Find where the given text appears and provide that cell's center as [x, y] coordinate. 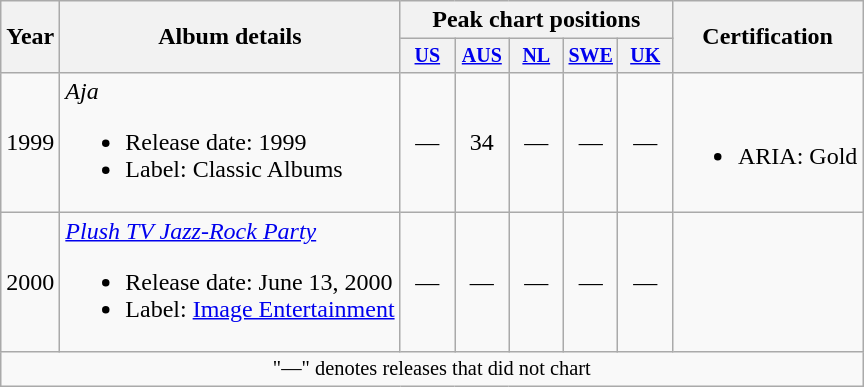
ARIA: Gold [767, 142]
Album details [230, 37]
Year [30, 37]
34 [482, 142]
AjaRelease date: 1999Label: Classic Albums [230, 142]
SWE [591, 56]
"—" denotes releases that did not chart [432, 369]
Peak chart positions [536, 20]
1999 [30, 142]
NL [536, 56]
US [427, 56]
Plush TV Jazz-Rock PartyRelease date: June 13, 2000Label: Image Entertainment [230, 282]
UK [645, 56]
Certification [767, 37]
AUS [482, 56]
2000 [30, 282]
